From the cell containing the given text, extract its center point as [X, Y] coordinate. 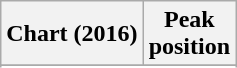
Chart (2016) [72, 34]
Peak position [189, 34]
